Scan for the cell matching the given text and deliver its (x, y) coordinate at center. 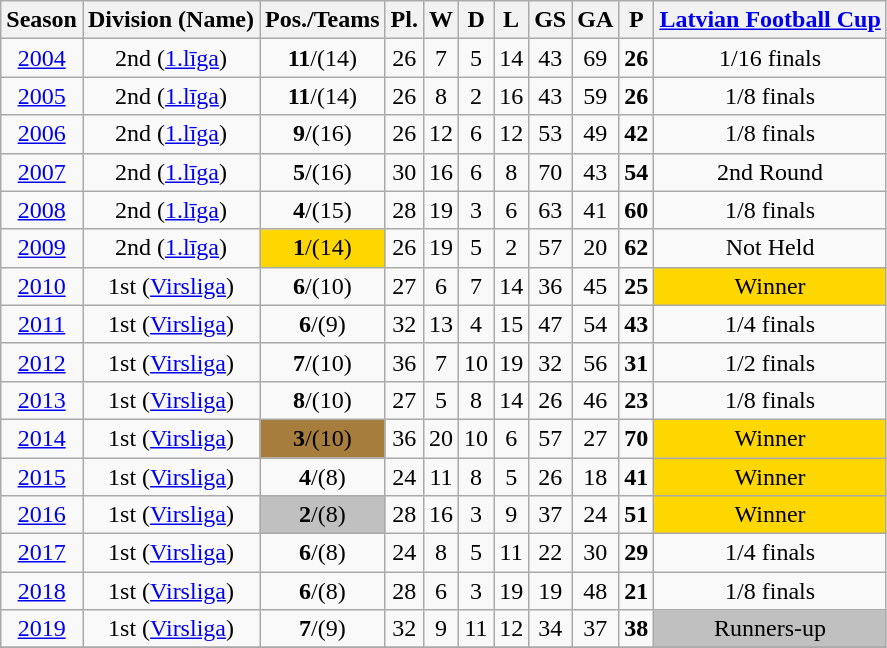
25 (636, 286)
47 (550, 324)
2007 (42, 172)
2015 (42, 477)
2018 (42, 591)
48 (596, 591)
4 (476, 324)
2nd Round (770, 172)
69 (596, 58)
18 (596, 477)
62 (636, 248)
2006 (42, 134)
6/(10) (323, 286)
3/(10) (323, 438)
42 (636, 134)
9/(16) (323, 134)
2011 (42, 324)
Pos./Teams (323, 20)
23 (636, 400)
Season (42, 20)
1/16 finals (770, 58)
2004 (42, 58)
2013 (42, 400)
2012 (42, 362)
8/(10) (323, 400)
49 (596, 134)
4/(8) (323, 477)
45 (596, 286)
34 (550, 629)
Pl. (404, 20)
2014 (42, 438)
59 (596, 96)
2016 (42, 515)
Latvian Football Cup (770, 20)
1/2 finals (770, 362)
2017 (42, 553)
P (636, 20)
46 (596, 400)
22 (550, 553)
7/(10) (323, 362)
15 (512, 324)
53 (550, 134)
GA (596, 20)
31 (636, 362)
5/(16) (323, 172)
38 (636, 629)
Division (Name) (170, 20)
56 (596, 362)
29 (636, 553)
Not Held (770, 248)
7/(9) (323, 629)
2/(8) (323, 515)
6/(9) (323, 324)
2010 (42, 286)
W (440, 20)
D (476, 20)
2005 (42, 96)
1/(14) (323, 248)
2008 (42, 210)
2009 (42, 248)
51 (636, 515)
4/(15) (323, 210)
60 (636, 210)
L (512, 20)
21 (636, 591)
63 (550, 210)
13 (440, 324)
2019 (42, 629)
GS (550, 20)
Runners-up (770, 629)
